From the cell containing the given text, extract its center point as [X, Y] coordinate. 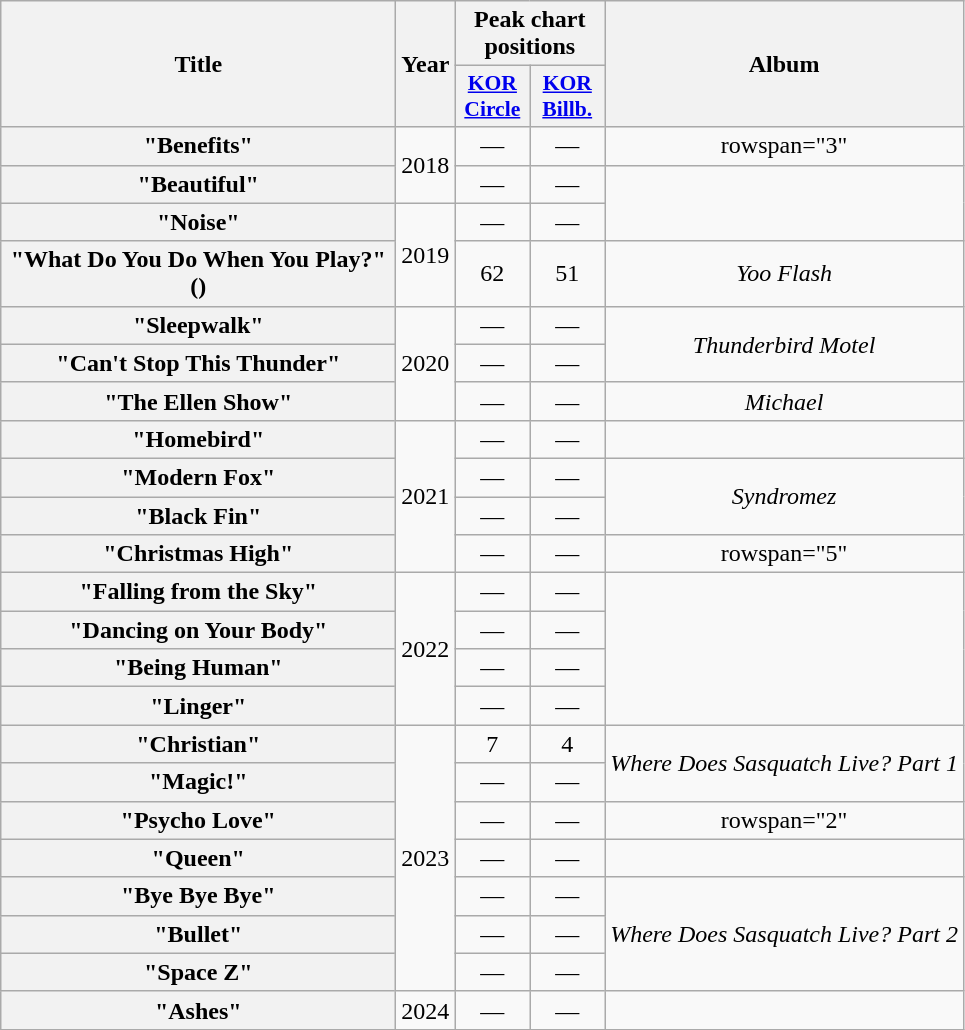
"Can't Stop This Thunder" [198, 363]
"Sleepwalk" [198, 325]
2021 [426, 496]
"Bye Bye Bye" [198, 896]
"Ashes" [198, 1010]
rowspan="5" [784, 554]
Where Does Sasquatch Live? Part 1 [784, 763]
"Falling from the Sky" [198, 592]
"Queen" [198, 858]
"Modern Fox" [198, 477]
"What Do You Do When You Play?" () [198, 274]
"Space Z" [198, 972]
"Being Human" [198, 668]
rowspan="3" [784, 146]
"Beautiful" [198, 184]
"The Ellen Show" [198, 401]
"Bullet" [198, 934]
2022 [426, 649]
2024 [426, 1010]
62 [492, 274]
"Noise" [198, 222]
Year [426, 64]
Yoo Flash [784, 274]
2018 [426, 165]
"Christian" [198, 744]
KOR Billb. [568, 96]
4 [568, 744]
2020 [426, 363]
Album [784, 64]
2019 [426, 254]
"Dancing on Your Body" [198, 630]
2023 [426, 858]
"Benefits" [198, 146]
"Psycho Love" [198, 820]
rowspan="2" [784, 820]
Syndromez [784, 496]
"Linger" [198, 706]
KOR Circle [492, 96]
51 [568, 274]
7 [492, 744]
"Homebird" [198, 439]
Where Does Sasquatch Live? Part 2 [784, 934]
Michael [784, 401]
"Black Fin" [198, 515]
Peak chart positions [530, 34]
"Christmas High" [198, 554]
Title [198, 64]
"Magic!" [198, 782]
Thunderbird Motel [784, 344]
